Scan for the cell matching the given text and deliver its (x, y) coordinate at center. 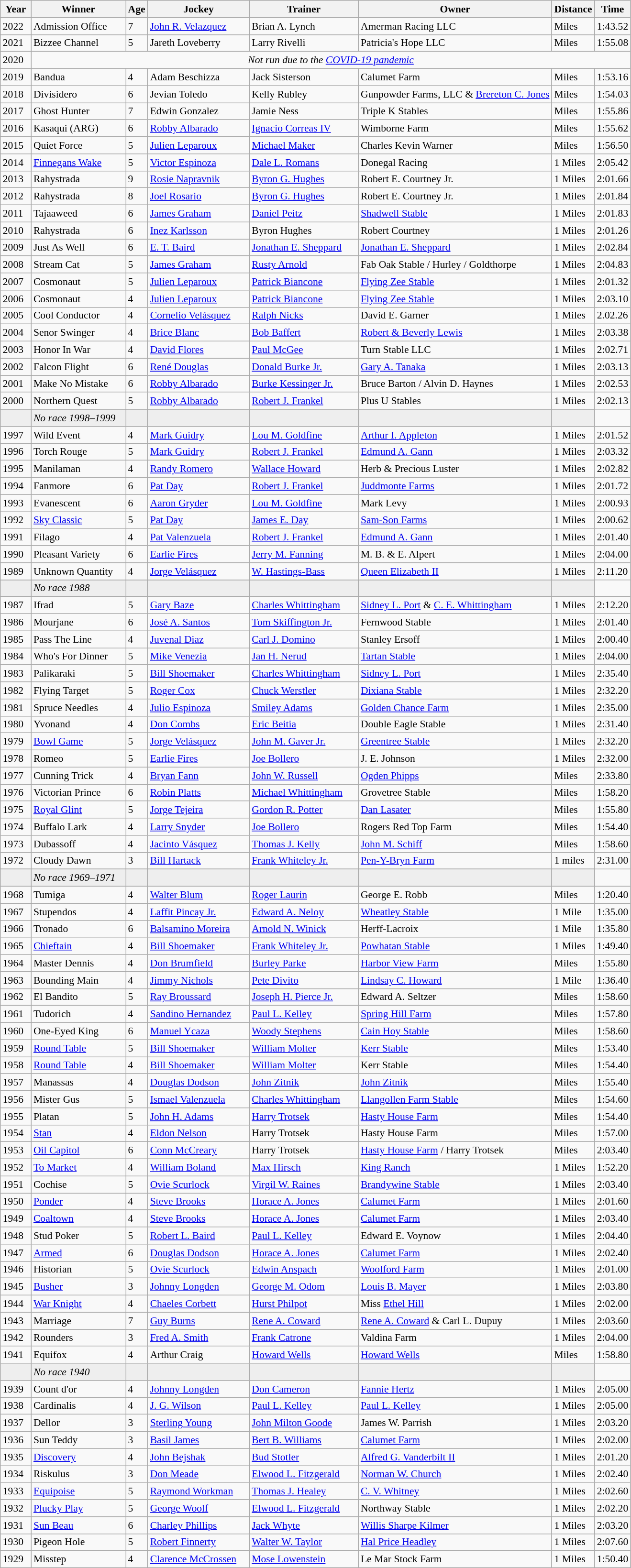
Dixiana Stable (455, 691)
1941 (16, 1355)
1985 (16, 639)
2:02.60 (612, 1491)
Coaltown (78, 1219)
Valdina Farm (455, 1338)
1930 (16, 1542)
War Knight (78, 1304)
2:01.83 (612, 214)
2:31.00 (612, 861)
Juddmonte Farms (455, 486)
Frank Catrone (304, 1338)
Just As Well (78, 248)
Wimborne Farm (455, 129)
Jamie Ness (304, 111)
Herb & Precious Luster (455, 469)
Tumiga (78, 895)
2006 (16, 299)
Edward A. Neloy (304, 912)
1990 (16, 554)
1955 (16, 1117)
Greentree Stable (455, 742)
2:00.93 (612, 503)
Randy Romero (199, 469)
Ray Broussard (199, 997)
1979 (16, 742)
Robin Platts (199, 793)
Equifox (78, 1355)
Powhatan Stable (455, 946)
2:03.10 (612, 299)
1964 (16, 963)
1:55.86 (612, 111)
Honor In War (78, 350)
Fred A. Smith (199, 1338)
Fernwood Stable (455, 623)
Roger Laurin (304, 895)
1991 (16, 537)
2:02.84 (612, 248)
Victor Espinoza (199, 163)
Sun Teddy (78, 1440)
Platan (78, 1117)
1:56.50 (612, 145)
2003 (16, 350)
Joel Rosario (199, 197)
Llangollen Farm Stable (455, 1099)
Gary A. Tanaka (455, 367)
1934 (16, 1474)
Walter Blum (199, 895)
Daniel Peitz (304, 214)
John R. Velazquez (199, 26)
Master Dennis (78, 963)
1997 (16, 435)
W. Hastings-Bass (304, 571)
Golden Chance Farm (455, 708)
Busher (78, 1287)
2009 (16, 248)
Hal Price Headley (455, 1542)
1992 (16, 520)
E. T. Baird (199, 248)
Charles Kevin Warner (455, 145)
2:01.00 (612, 1270)
Tom Skiffington Jr. (304, 623)
Cochise (78, 1184)
Plucky Play (78, 1508)
2013 (16, 179)
Jack Sisterson (304, 77)
Shadwell Stable (455, 214)
Inez Karlsson (199, 230)
Distance (573, 9)
2:01.32 (612, 282)
Kelly Rubley (304, 94)
Torch Rouge (78, 452)
Manassas (78, 1083)
Ralph Nicks (304, 316)
Le Mar Stock Farm (455, 1559)
Turn Stable LLC (455, 350)
1967 (16, 912)
1972 (16, 861)
1947 (16, 1253)
Bounding Main (78, 980)
Misstep (78, 1559)
Dubassoff (78, 844)
2:03.32 (612, 452)
Adam Beschizza (199, 77)
Oil Capitol (78, 1151)
Triple K Stables (455, 111)
2015 (16, 145)
Manilaman (78, 469)
1980 (16, 724)
Tajaaweed (78, 214)
2022 (16, 26)
James W. Parrish (455, 1423)
King Ranch (455, 1168)
1984 (16, 657)
John W. Russell (304, 776)
Willis Sharpe Kilmer (455, 1525)
2:03.80 (612, 1287)
John Milton Goode (304, 1423)
1950 (16, 1202)
1993 (16, 503)
Eldon Nelson (199, 1133)
Pete Divito (304, 980)
2019 (16, 77)
Tudorich (78, 1014)
Michael Whittingham (304, 793)
2004 (16, 333)
Don Meade (199, 1474)
1:35.00 (612, 912)
David E. Garner (455, 316)
1:53.16 (612, 77)
2021 (16, 43)
Sidney L. Port & C. E. Whittingham (455, 605)
Edward A. Seltzer (455, 997)
Cornelio Velásquez (199, 316)
El Bandito (78, 997)
1938 (16, 1406)
2.02.26 (612, 316)
1968 (16, 895)
Ogden Phipps (455, 776)
Wild Event (78, 435)
1987 (16, 605)
Sandino Hernandez (199, 1014)
Admission Office (78, 26)
Ponder (78, 1202)
1948 (16, 1236)
William Boland (199, 1168)
Plus U Stables (455, 401)
1945 (16, 1287)
9 (136, 179)
J. G. Wilson (199, 1406)
1951 (16, 1184)
2:03.13 (612, 367)
No race 1969–1971 (78, 878)
1937 (16, 1423)
Royal Glint (78, 810)
1995 (16, 469)
Not run due to the COVID-19 pandemic (331, 60)
2:33.80 (612, 776)
Bill Hartack (199, 861)
2000 (16, 401)
Conn McCreary (199, 1151)
Sam-Son Farms (455, 520)
Rosie Napravnik (199, 179)
Donegal Racing (455, 163)
Jack Whyte (304, 1525)
Who's For Dinner (78, 657)
Dellor (78, 1423)
2:35.00 (612, 708)
Julio Espinoza (199, 708)
Stream Cat (78, 265)
2001 (16, 384)
2020 (16, 60)
1961 (16, 1014)
Cain Hoy Stable (455, 1031)
Jacinto Vásquez (199, 844)
Walter W. Taylor (304, 1542)
Sterling Young (199, 1423)
Bryan Fann (199, 776)
Jockey (199, 9)
2:01.66 (612, 179)
Robert Finnerty (199, 1542)
James E. Day (304, 520)
1963 (16, 980)
Falcon Flight (78, 367)
1929 (16, 1559)
Edward E. Voynow (455, 1236)
2010 (16, 230)
Jerry M. Fanning (304, 554)
1:57.80 (612, 1014)
2:05.42 (612, 163)
Bruce Barton / Alvin D. Haynes (455, 384)
Brian A. Lynch (304, 26)
2:04.40 (612, 1236)
Bert B. Williams (304, 1440)
2005 (16, 316)
Larry Snyder (199, 827)
Raymond Workman (199, 1491)
Stan (78, 1133)
José A. Santos (199, 623)
Make No Mistake (78, 384)
1949 (16, 1219)
Pat Valenzuela (199, 537)
Finnegans Wake (78, 163)
Lindsay C. Howard (455, 980)
Chieftain (78, 946)
1977 (16, 776)
Mike Venezia (199, 657)
Historian (78, 1270)
Charley Phillips (199, 1525)
1943 (16, 1321)
Dale L. Romans (304, 163)
Larry Rivelli (304, 43)
1958 (16, 1065)
Don Brumfield (199, 963)
Pass The Line (78, 639)
Owner (455, 9)
2:02.53 (612, 384)
Michael Maker (304, 145)
1:43.52 (612, 26)
1952 (16, 1168)
Discovery (78, 1457)
Equipoise (78, 1491)
Don Combs (199, 724)
Smiley Adams (304, 708)
1:54.03 (612, 94)
Paul McGee (304, 350)
2:04.83 (612, 265)
Pen-Y-Bryn Farm (455, 861)
1931 (16, 1525)
2:02.82 (612, 469)
John M. Gaver Jr. (304, 742)
Bandua (78, 77)
2018 (16, 94)
2:01.60 (612, 1202)
Spring Hill Farm (455, 1014)
1960 (16, 1031)
1956 (16, 1099)
1973 (16, 844)
Laffit Pincay Jr. (199, 912)
1986 (16, 623)
Jareth Loveberry (199, 43)
2:00.62 (612, 520)
Brandywine Stable (455, 1184)
2:11.20 (612, 571)
Clarence McCrossen (199, 1559)
Palikaraki (78, 674)
Juvenal Diaz (199, 639)
Buffalo Lark (78, 827)
1976 (16, 793)
Robert Courtney (455, 230)
Wheatley Stable (455, 912)
Rusty Arnold (304, 265)
2007 (16, 282)
Victorian Prince (78, 793)
No race 1998–1999 (78, 418)
1:55.40 (612, 1083)
Amerman Racing LLC (455, 26)
2:03.38 (612, 333)
1959 (16, 1048)
2011 (16, 214)
Trainer (304, 9)
Manuel Ycaza (199, 1031)
Aaron Gryder (199, 503)
Burley Parke (304, 963)
Marriage (78, 1321)
Time (612, 9)
Chaeles Corbett (199, 1304)
2:32.00 (612, 759)
Tronado (78, 929)
Northern Quest (78, 401)
Woody Stephens (304, 1031)
Harbor View Farm (455, 963)
2014 (16, 163)
René Douglas (199, 367)
John M. Schiff (455, 844)
1:58.20 (612, 793)
Balsamino Moreira (199, 929)
2012 (16, 197)
George M. Odom (304, 1287)
Mister Gus (78, 1099)
8 (136, 197)
Wallace Howard (304, 469)
2:12.20 (612, 605)
Pigeon Hole (78, 1542)
Senor Swinger (78, 333)
Carl J. Domino (304, 639)
1:58.80 (612, 1355)
2:01.26 (612, 230)
1:55.08 (612, 43)
Cool Conductor (78, 316)
1:52.20 (612, 1168)
1:53.40 (612, 1048)
Pleasant Variety (78, 554)
1:35.80 (612, 929)
Filago (78, 537)
2017 (16, 111)
Joseph H. Pierce Jr. (304, 997)
2:01.20 (612, 1457)
Jimmy Nichols (199, 980)
Tartan Stable (455, 657)
Stud Poker (78, 1236)
Bob Baffert (304, 333)
Fab Oak Stable / Hurley / Goldthorpe (455, 265)
Arnold N. Winick (304, 929)
1933 (16, 1491)
Rounders (78, 1338)
Riskulus (78, 1474)
Robert & Beverly Lewis (455, 333)
2:07.60 (612, 1542)
Romeo (78, 759)
Thomas J. Healey (304, 1491)
1965 (16, 946)
Northway Stable (455, 1508)
1936 (16, 1440)
J. E. Johnson (455, 759)
2:00.40 (612, 639)
One-Eyed King (78, 1031)
Winner (78, 9)
Donald Burke Jr. (304, 367)
2008 (16, 265)
Cunning Trick (78, 776)
Rogers Red Top Farm (455, 827)
Alfred G. Vanderbilt II (455, 1457)
Sun Beau (78, 1525)
To Market (78, 1168)
1:55.62 (612, 129)
1994 (16, 486)
Gary Baze (199, 605)
1978 (16, 759)
1:20.40 (612, 895)
Ismael Valenzuela (199, 1099)
1946 (16, 1270)
1989 (16, 571)
Edwin Gonzalez (199, 111)
Cardinalis (78, 1406)
Age (136, 9)
Gunpowder Farms, LLC & Brereton C. Jones (455, 94)
John H. Adams (199, 1117)
No race 1940 (78, 1372)
John Bejshak (199, 1457)
2002 (16, 367)
Rene A. Coward & Carl L. Dupuy (455, 1321)
Sidney L. Port (455, 674)
2:03.60 (612, 1321)
1939 (16, 1389)
Edwin Anspach (304, 1270)
Woolford Farm (455, 1270)
2:35.40 (612, 674)
Eric Beitia (304, 724)
1:57.00 (612, 1133)
Kasaqui (ARG) (78, 129)
Bizzee Channel (78, 43)
Basil James (199, 1440)
Spruce Needles (78, 708)
Grovetree Stable (455, 793)
2:02.13 (612, 401)
C. V. Whitney (455, 1491)
Herff-Lacroix (455, 929)
1981 (16, 708)
Jorge Tejeira (199, 810)
1954 (16, 1133)
Armed (78, 1253)
Ifrad (78, 605)
Queen Elizabeth II (455, 571)
Quiet Force (78, 145)
1:49.40 (612, 946)
David Flores (199, 350)
Roger Cox (199, 691)
Norman W. Church (455, 1474)
1975 (16, 810)
Guy Burns (199, 1321)
Byron Hughes (304, 230)
Stanley Ersoff (455, 639)
1:36.40 (612, 980)
Yvonand (78, 724)
Stupendos (78, 912)
Burke Kessinger Jr. (304, 384)
Virgil W. Raines (304, 1184)
1983 (16, 674)
1953 (16, 1151)
Mark Levy (455, 503)
2:31.40 (612, 724)
Arthur Craig (199, 1355)
Hurst Philpot (304, 1304)
1944 (16, 1304)
1996 (16, 452)
2:01.52 (612, 435)
Brice Blanc (199, 333)
Patricia's Hope LLC (455, 43)
Double Eagle Stable (455, 724)
1935 (16, 1457)
1966 (16, 929)
Chuck Werstler (304, 691)
Arthur I. Appleton (455, 435)
Gordon R. Potter (304, 810)
2016 (16, 129)
Robert L. Baird (199, 1236)
M. B. & E. Alpert (455, 554)
Bud Stotler (304, 1457)
2:01.72 (612, 486)
Flying Target (78, 691)
Evanescent (78, 503)
Unknown Quantity (78, 571)
1962 (16, 997)
George Woolf (199, 1508)
Cloudy Dawn (78, 861)
1942 (16, 1338)
George E. Robb (455, 895)
1:50.40 (612, 1559)
No race 1988 (78, 588)
Don Cameron (304, 1389)
Ignacio Correas IV (304, 129)
Thomas J. Kelly (304, 844)
1:54.60 (612, 1099)
2:02.20 (612, 1508)
Miss Ethel Hill (455, 1304)
Ghost Hunter (78, 111)
Fanmore (78, 486)
Mose Lowenstein (304, 1559)
Bowl Game (78, 742)
Year (16, 9)
1974 (16, 827)
1 miles (573, 861)
Max Hirsch (304, 1168)
1982 (16, 691)
Hasty House Farm / Harry Trotsek (455, 1151)
1932 (16, 1508)
Jevian Toledo (199, 94)
Sky Classic (78, 520)
Mourjane (78, 623)
Rene A. Coward (304, 1321)
2:02.71 (612, 350)
2:01.84 (612, 197)
Louis B. Mayer (455, 1287)
Dan Lasater (455, 810)
Count d'or (78, 1389)
Fannie Hertz (455, 1389)
Jan H. Nerud (304, 657)
Divisidero (78, 94)
1957 (16, 1083)
